Scan for the cell matching the given text and deliver its [x, y] coordinate at center. 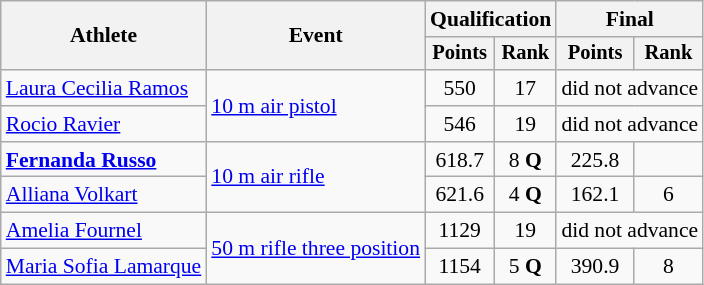
50 m rifle three position [316, 248]
Amelia Fournel [104, 231]
6 [668, 195]
621.6 [460, 195]
17 [525, 88]
Qualification [490, 19]
10 m air pistol [316, 106]
5 Q [525, 267]
1129 [460, 231]
Maria Sofia Lamarque [104, 267]
Final [630, 19]
8 [668, 267]
550 [460, 88]
Event [316, 36]
546 [460, 124]
390.9 [594, 267]
Alliana Volkart [104, 195]
1154 [460, 267]
Fernanda Russo [104, 160]
Rocio Ravier [104, 124]
Laura Cecilia Ramos [104, 88]
10 m air rifle [316, 178]
618.7 [460, 160]
162.1 [594, 195]
Athlete [104, 36]
8 Q [525, 160]
225.8 [594, 160]
4 Q [525, 195]
